Search for the cell housing the specified text and yield its [X, Y] center coordinate. 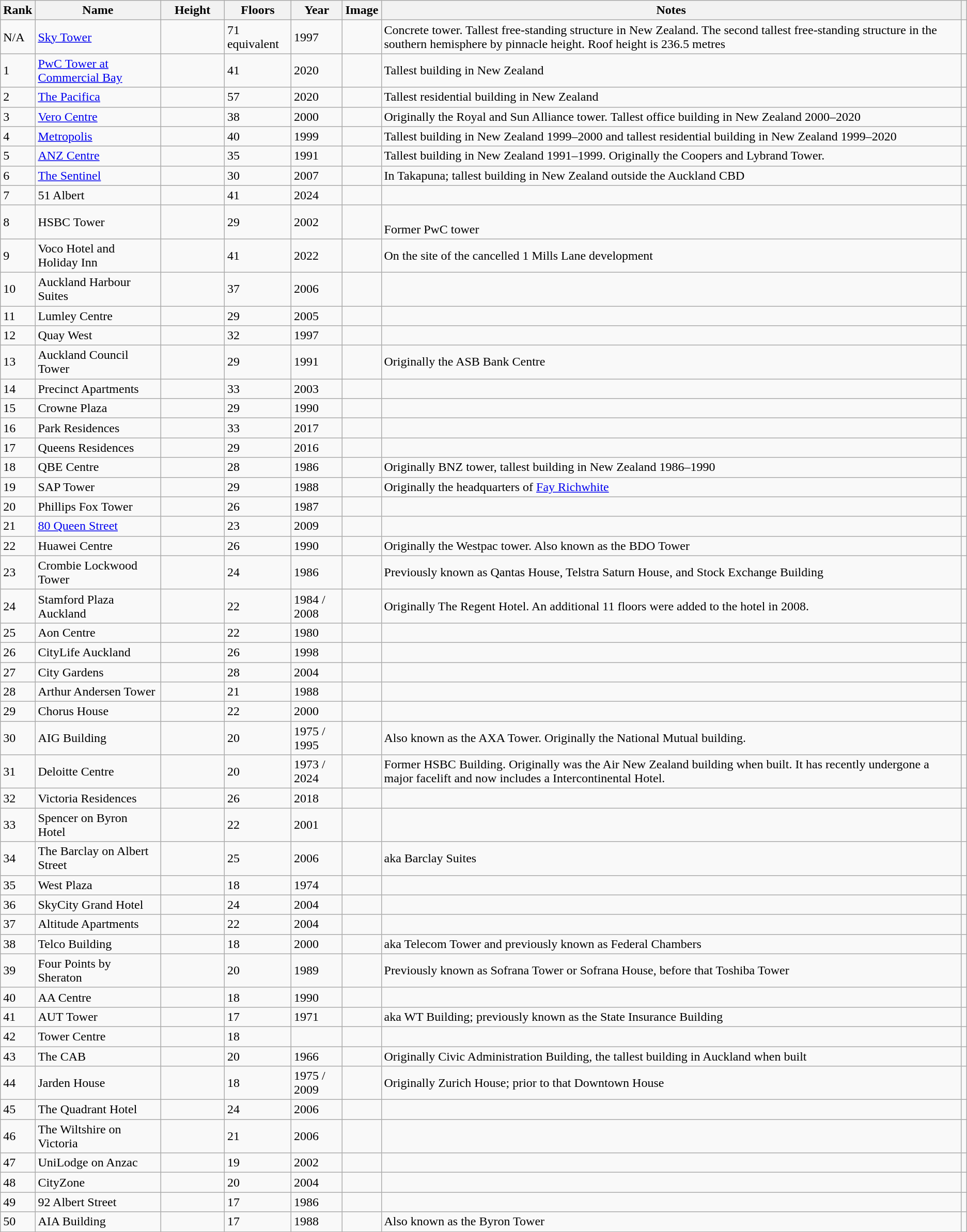
1998 [317, 652]
51 Albert [98, 195]
34 [18, 858]
Spencer on Byron Hotel [98, 825]
CityLife Auckland [98, 652]
Originally BNZ tower, tallest building in New Zealand 1986–1990 [671, 467]
Also known as the Byron Tower [671, 1222]
9 [18, 255]
The CAB [98, 1056]
Previously known as Sofrana Tower or Sofrana House, before that Toshiba Tower [671, 971]
Altitude Apartments [98, 924]
13 [18, 362]
14 [18, 389]
2001 [317, 825]
Originally Civic Administration Building, the tallest building in Auckland when built [671, 1056]
2007 [317, 176]
43 [18, 1056]
Former PwC tower [671, 222]
AA Centre [98, 997]
Park Residences [98, 428]
Telco Building [98, 944]
57 [257, 97]
aka Barclay Suites [671, 858]
Also known as the AXA Tower. Originally the National Mutual building. [671, 738]
Tallest building in New Zealand [671, 70]
36 [18, 905]
In Takapuna; tallest building in New Zealand outside the Auckland CBD [671, 176]
2009 [317, 526]
11 [18, 315]
2022 [317, 255]
AIA Building [98, 1222]
Precinct Apartments [98, 389]
Year [317, 10]
CityZone [98, 1182]
45 [18, 1110]
Lumley Centre [98, 315]
City Gardens [98, 672]
10 [18, 289]
1984 / 2008 [317, 606]
Originally the ASB Bank Centre [671, 362]
Huawei Centre [98, 546]
50 [18, 1222]
4 [18, 136]
Arthur Andersen Tower [98, 692]
The Quadrant Hotel [98, 1110]
92 Albert Street [98, 1202]
AUT Tower [98, 1017]
PwC Tower at Commercial Bay [98, 70]
Tallest building in New Zealand 1991–1999. Originally the Coopers and Lybrand Tower. [671, 156]
7 [18, 195]
1989 [317, 971]
8 [18, 222]
Crombie Lockwood Tower [98, 572]
Auckland Council Tower [98, 362]
The Sentinel [98, 176]
42 [18, 1036]
Originally the headquarters of Fay Richwhite [671, 487]
2017 [317, 428]
Victoria Residences [98, 798]
AIG Building [98, 738]
Notes [671, 10]
N/A [18, 37]
Image [362, 10]
27 [18, 672]
1975 / 1995 [317, 738]
15 [18, 408]
Originally The Regent Hotel. An additional 11 floors were added to the hotel in 2008. [671, 606]
46 [18, 1136]
Crowne Plaza [98, 408]
1966 [317, 1056]
1971 [317, 1017]
1973 / 2024 [317, 771]
Originally the Royal and Sun Alliance tower. Tallest office building in New Zealand 2000–2020 [671, 117]
aka WT Building; previously known as the State Insurance Building [671, 1017]
The Wiltshire on Victoria [98, 1136]
Queens Residences [98, 448]
3 [18, 117]
Jarden House [98, 1083]
2 [18, 97]
2016 [317, 448]
71 equivalent [257, 37]
47 [18, 1163]
aka Telecom Tower and previously known as Federal Chambers [671, 944]
Auckland Harbour Suites [98, 289]
Name [98, 10]
2024 [317, 195]
Stamford Plaza Auckland [98, 606]
2018 [317, 798]
Originally Zurich House; prior to that Downtown House [671, 1083]
2005 [317, 315]
1975 / 2009 [317, 1083]
16 [18, 428]
The Pacifica [98, 97]
12 [18, 336]
49 [18, 1202]
SAP Tower [98, 487]
Voco Hotel and Holiday Inn [98, 255]
On the site of the cancelled 1 Mills Lane development [671, 255]
Height [193, 10]
Previously known as Qantas House, Telstra Saturn House, and Stock Exchange Building [671, 572]
Vero Centre [98, 117]
Phillips Fox Tower [98, 507]
Four Points by Sheraton [98, 971]
Quay West [98, 336]
Tallest residential building in New Zealand [671, 97]
39 [18, 971]
1999 [317, 136]
48 [18, 1182]
Sky Tower [98, 37]
West Plaza [98, 885]
Deloitte Centre [98, 771]
Floors [257, 10]
Aon Centre [98, 633]
Tower Centre [98, 1036]
1987 [317, 507]
1974 [317, 885]
The Barclay on Albert Street [98, 858]
Metropolis [98, 136]
ANZ Centre [98, 156]
5 [18, 156]
HSBC Tower [98, 222]
SkyCity Grand Hotel [98, 905]
1980 [317, 633]
Originally the Westpac tower. Also known as the BDO Tower [671, 546]
QBE Centre [98, 467]
UniLodge on Anzac [98, 1163]
31 [18, 771]
Rank [18, 10]
6 [18, 176]
2003 [317, 389]
Tallest building in New Zealand 1999–2000 and tallest residential building in New Zealand 1999–2020 [671, 136]
44 [18, 1083]
Chorus House [98, 712]
1 [18, 70]
80 Queen Street [98, 526]
